Pinpoint the cell where the given text exists, returning its [x, y] midpoint coordinate. 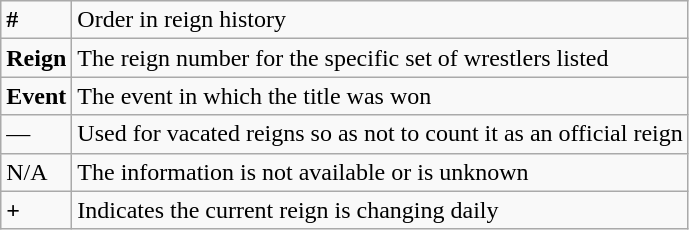
Reign [36, 58]
The reign number for the specific set of wrestlers listed [380, 58]
+ [36, 210]
N/A [36, 172]
Event [36, 96]
The information is not available or is unknown [380, 172]
— [36, 134]
Indicates the current reign is changing daily [380, 210]
# [36, 20]
The event in which the title was won [380, 96]
Order in reign history [380, 20]
Used for vacated reigns so as not to count it as an official reign [380, 134]
